For the text-containing cell, return its midpoint in [x, y] coordinate format. 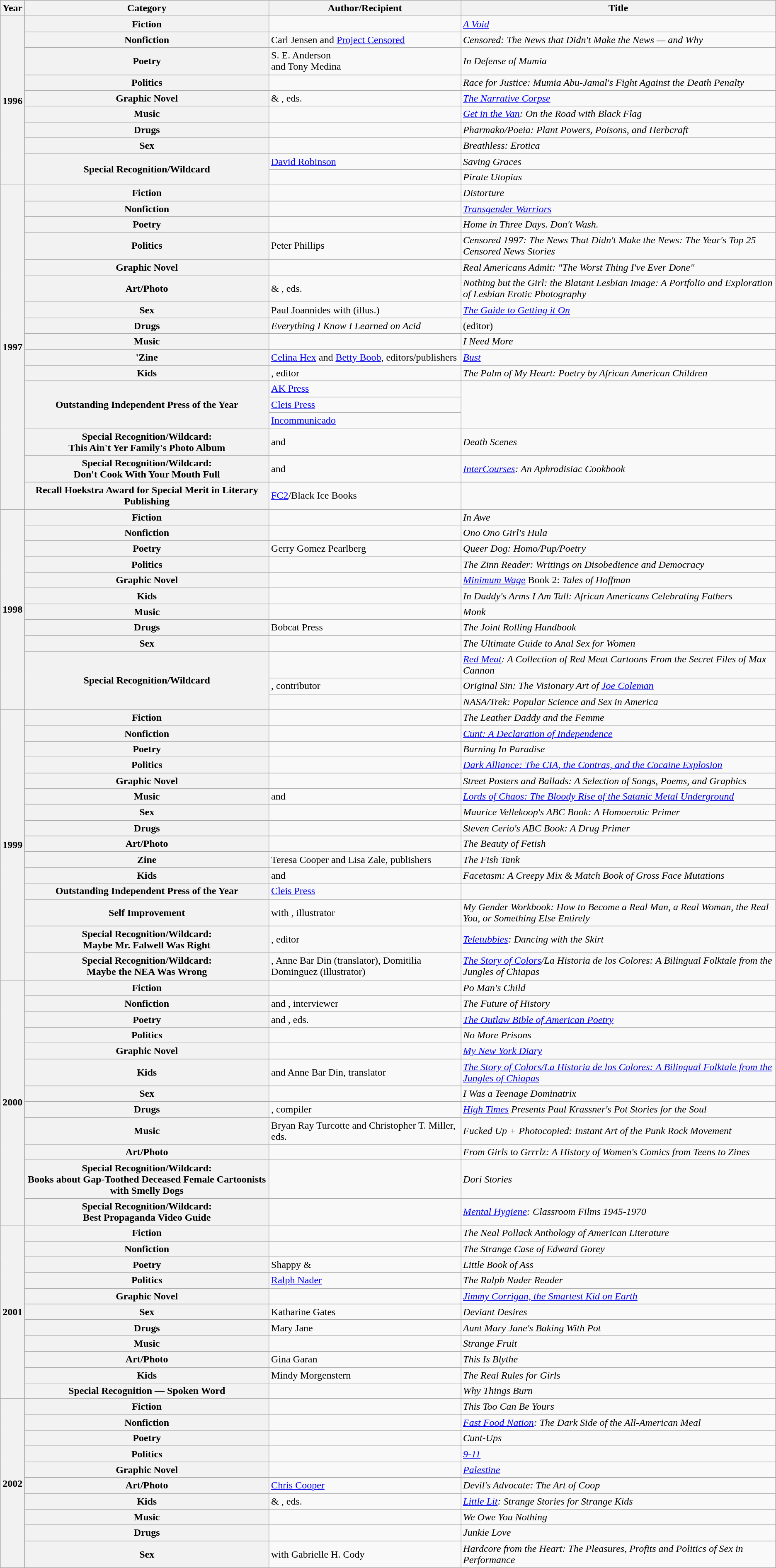
, Anne Bar Din (translator), Domitilia Dominguez (illustrator) [365, 967]
No More Prisons [618, 1035]
Zine [147, 860]
Special Recognition/Wildcard:This Ain't Yer Family's Photo Album [147, 442]
Censored: The News that Didn't Make the News — and Why [618, 40]
I Need More [618, 342]
The Narrative Corpse [618, 98]
The Outlaw Bible of American Poetry [618, 1019]
Paul Joannides with (illus.) [365, 310]
Bobcat Press [365, 628]
1998 [12, 609]
Street Posters and Ballads: A Selection of Songs, Poems, and Graphics [618, 780]
The Palm of My Heart: Poetry by African American Children [618, 373]
Ralph Nader [365, 1280]
The Neal Pollack Anthology of American Literature [618, 1233]
Special Recognition/Wildcard:Books about Gap-Toothed Deceased Female Cartoonists with Smelly Dogs [147, 1179]
FC2/Black Ice Books [365, 496]
Mental Hygiene: Classroom Films 1945-1970 [618, 1212]
I Was a Teenage Dominatrix [618, 1094]
2002 [12, 1483]
Aunt Mary Jane's Baking With Pot [618, 1328]
, contributor [365, 686]
Incommunicado [365, 420]
Category [147, 8]
2001 [12, 1312]
Peter Phillips [365, 246]
David Robinson [365, 161]
Little Book of Ass [618, 1265]
Queer Dog: Homo/Pup/Poetry [618, 549]
Special Recognition — Spoken Word [147, 1391]
Saving Graces [618, 161]
Minimum Wage Book 2: Tales of Hoffman [618, 580]
Cunt: A Declaration of Independence [618, 733]
Death Scenes [618, 442]
1999 [12, 845]
Special Recognition/Wildcard:Maybe the NEA Was Wrong [147, 967]
We Owe You Nothing [618, 1517]
Title [618, 8]
Hardcore from the Heart: The Pleasures, Profits and Politics of Sex in Performance [618, 1554]
Pirate Utopias [618, 177]
Chris Cooper [365, 1486]
Special Recognition/Wildcard:Don't Cook With Your Mouth Full [147, 468]
The Real Rules for Girls [618, 1375]
Year [12, 8]
InterCourses: An Aphrodisiac Cookbook [618, 468]
, compiler [365, 1110]
Author/Recipient [365, 8]
In Awe [618, 517]
Palestine [618, 1470]
Red Meat: A Collection of Red Meat Cartoons From the Secret Files of Max Cannon [618, 665]
Shappy & [365, 1265]
Pharmako/Poeia: Plant Powers, Poisons, and Herbcraft [618, 130]
The Ultimate Guide to Anal Sex for Women [618, 643]
Fucked Up + Photocopied: Instant Art of the Punk Rock Movement [618, 1131]
'Zine [147, 357]
Little Lit: Strange Stories for Strange Kids [618, 1501]
The Strange Case of Edward Gorey [618, 1249]
The Zinn Reader: Writings on Disobedience and Democracy [618, 565]
In Defense of Mumia [618, 61]
This Is Blythe [618, 1359]
Race for Justice: Mumia Abu-Jamal's Fight Against the Death Penalty [618, 82]
The Ralph Nader Reader [618, 1280]
Dori Stories [618, 1179]
Strange Fruit [618, 1343]
Junkie Love [618, 1533]
Fast Food Nation: The Dark Side of the All-American Meal [618, 1423]
In Daddy's Arms I Am Tall: African Americans Celebrating Fathers [618, 596]
Deviant Desires [618, 1312]
with , illustrator [365, 913]
Carl Jensen and Project Censored [365, 40]
Self Improvement [147, 913]
Bust [618, 357]
Celina Hex and Betty Boob, editors/publishers [365, 357]
Katharine Gates [365, 1312]
Why Things Burn [618, 1391]
Lords of Chaos: The Bloody Rise of the Satanic Metal Underground [618, 797]
Mary Jane [365, 1328]
1996 [12, 101]
Nothing but the Girl: the Blatant Lesbian Image: A Portfolio and Exploration of Lesbian Erotic Photography [618, 288]
Steven Cerio's ABC Book: A Drug Primer [618, 828]
The Future of History [618, 1003]
Breathless: Erotica [618, 145]
Jimmy Corrigan, the Smartest Kid on Earth [618, 1296]
The Leather Daddy and the Femme [618, 717]
Special Recognition/Wildcard:Best Propaganda Video Guide [147, 1212]
This Too Can Be Yours [618, 1407]
Get in the Van: On the Road with Black Flag [618, 114]
Facetasm: A Creepy Mix & Match Book of Gross Face Mutations [618, 875]
1997 [12, 347]
A Void [618, 24]
The Joint Rolling Handbook [618, 628]
Original Sin: The Visionary Art of Joe Coleman [618, 686]
9-11 [618, 1454]
Censored 1997: The News That Didn't Make the News: The Year's Top 25 Censored News Stories [618, 246]
and , interviewer [365, 1003]
Monk [618, 612]
and Anne Bar Din, translator [365, 1072]
From Girls to Grrrlz: A History of Women's Comics from Teens to Zines [618, 1152]
Po Man's Child [618, 988]
AK Press [365, 389]
Home in Three Days. Don't Wash. [618, 225]
Gerry Gomez Pearlberg [365, 549]
(editor) [618, 326]
Recall Hoekstra Award for Special Merit in Literary Publishing [147, 496]
The Beauty of Fetish [618, 844]
Ono Ono Girl's Hula [618, 533]
Devil's Advocate: The Art of Coop [618, 1486]
2000 [12, 1103]
Cunt-Ups [618, 1438]
with Gabrielle H. Cody [365, 1554]
Burning In Paradise [618, 749]
My New York Diary [618, 1051]
Everything I Know I Learned on Acid [365, 326]
Distorture [618, 193]
Bryan Ray Turcotte and Christopher T. Miller, eds. [365, 1131]
S. E. Andersonand Tony Medina [365, 61]
Teresa Cooper and Lisa Zale, publishers [365, 860]
Gina Garan [365, 1359]
High Times Presents Paul Krassner's Pot Stories for the Soul [618, 1110]
NASA/Trek: Popular Science and Sex in America [618, 702]
Dark Alliance: The CIA, the Contras, and the Cocaine Explosion [618, 765]
Maurice Vellekoop's ABC Book: A Homoerotic Primer [618, 812]
Transgender Warriors [618, 208]
The Fish Tank [618, 860]
and , eds. [365, 1019]
Teletubbies: Dancing with the Skirt [618, 939]
Special Recognition/Wildcard:Maybe Mr. Falwell Was Right [147, 939]
Real Americans Admit: "The Worst Thing I've Ever Done" [618, 267]
My Gender Workbook: How to Become a Real Man, a Real Woman, the Real You, or Something Else Entirely [618, 913]
Mindy Morgenstern [365, 1375]
The Guide to Getting it On [618, 310]
